Return (x, y) of the center of cell containing provided text 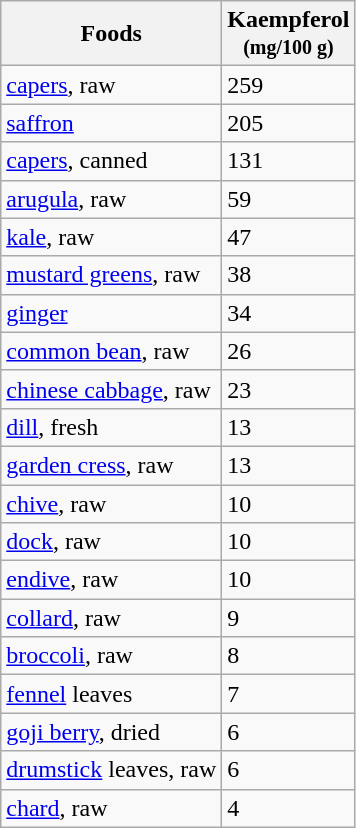
Kaempferol(mg/100 g) (288, 34)
ginger (112, 313)
8 (288, 656)
collard, raw (112, 618)
chinese cabbage, raw (112, 389)
kale, raw (112, 237)
mustard greens, raw (112, 275)
47 (288, 237)
Foods (112, 34)
garden cress, raw (112, 465)
9 (288, 618)
59 (288, 199)
drumstick leaves, raw (112, 770)
common bean, raw (112, 351)
34 (288, 313)
dill, fresh (112, 427)
131 (288, 161)
26 (288, 351)
205 (288, 123)
broccoli, raw (112, 656)
goji berry, dried (112, 732)
38 (288, 275)
saffron (112, 123)
capers, canned (112, 161)
4 (288, 808)
23 (288, 389)
7 (288, 694)
arugula, raw (112, 199)
endive, raw (112, 580)
chive, raw (112, 503)
capers, raw (112, 85)
chard, raw (112, 808)
dock, raw (112, 542)
fennel leaves (112, 694)
259 (288, 85)
